Detect which cell encompasses the target text, then output its (X, Y) center coordinate. 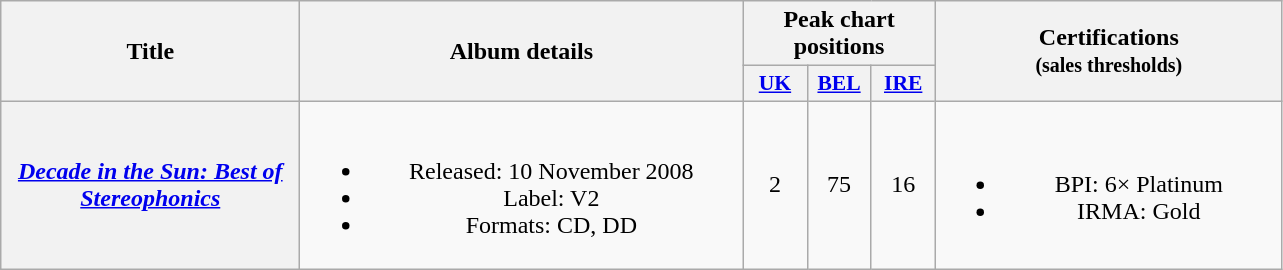
75 (839, 184)
BPI: 6× PlatinumIRMA: Gold (1108, 184)
UK (775, 84)
Certifications(sales thresholds) (1108, 52)
16 (903, 184)
BEL (839, 84)
Decade in the Sun: Best of Stereophonics (150, 184)
Released: 10 November 2008Label: V2Formats: CD, DD (522, 184)
Album details (522, 52)
Peak chart positions (839, 34)
2 (775, 184)
IRE (903, 84)
Title (150, 52)
